Capture the cell that displays the provided text and extract its (X, Y) central coordinate. 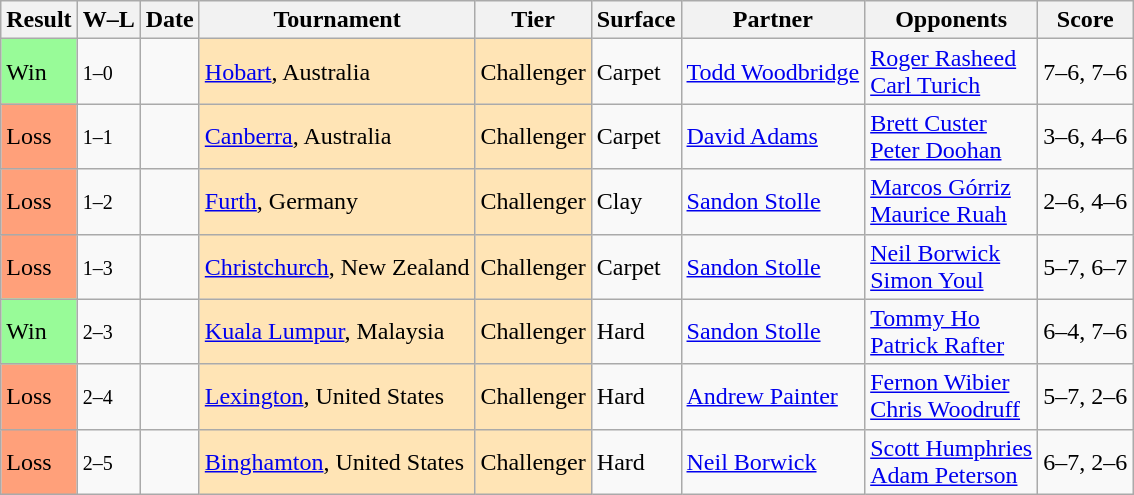
Hobart, Australia (337, 72)
Partner (773, 20)
2–5 (108, 462)
Brett Custer Peter Doohan (952, 136)
Clay (636, 202)
1–0 (108, 72)
6–4, 7–6 (1086, 332)
Canberra, Australia (337, 136)
Neil Borwick Simon Youl (952, 266)
Neil Borwick (773, 462)
Roger Rasheed Carl Turich (952, 72)
2–4 (108, 396)
1–1 (108, 136)
Lexington, United States (337, 396)
Surface (636, 20)
Tournament (337, 20)
7–6, 7–6 (1086, 72)
Result (39, 20)
Tommy Ho Patrick Rafter (952, 332)
Binghamton, United States (337, 462)
5–7, 2–6 (1086, 396)
Marcos Górriz Maurice Ruah (952, 202)
Opponents (952, 20)
Fernon Wibier Chris Woodruff (952, 396)
Furth, Germany (337, 202)
W–L (108, 20)
Todd Woodbridge (773, 72)
Christchurch, New Zealand (337, 266)
6–7, 2–6 (1086, 462)
Kuala Lumpur, Malaysia (337, 332)
2–6, 4–6 (1086, 202)
3–6, 4–6 (1086, 136)
David Adams (773, 136)
Scott Humphries Adam Peterson (952, 462)
Andrew Painter (773, 396)
5–7, 6–7 (1086, 266)
Date (170, 20)
1–3 (108, 266)
2–3 (108, 332)
Tier (533, 20)
Score (1086, 20)
1–2 (108, 202)
